Scan for the cell matching the given text and deliver its (x, y) coordinate at center. 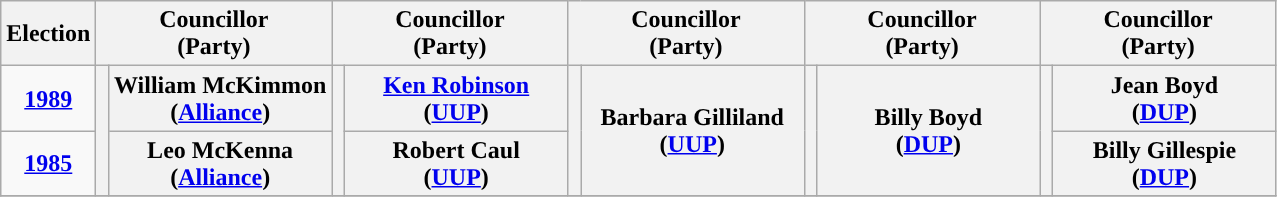
Robert Caul (UUP) (456, 164)
Jean Boyd (DUP) (1165, 98)
Barbara Gilliland (UUP) (692, 131)
Leo McKenna (Alliance) (220, 164)
Election (48, 34)
Billy Gillespie (DUP) (1165, 164)
William McKimmon (Alliance) (220, 98)
1985 (48, 164)
Ken Robinson (UUP) (456, 98)
1989 (48, 98)
Billy Boyd (DUP) (929, 131)
